Search for the cell housing the specified text and yield its (x, y) center coordinate. 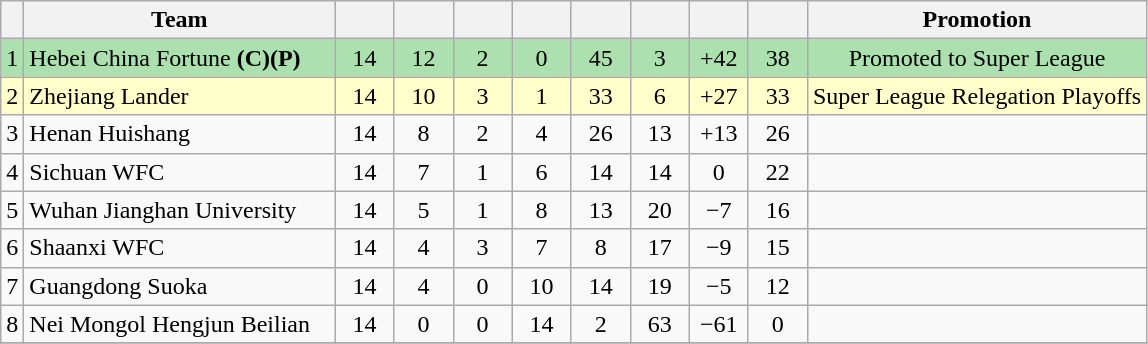
−9 (718, 248)
15 (778, 248)
Hebei China Fortune (C)(P) (180, 58)
Promotion (976, 20)
−7 (718, 210)
Wuhan Jianghan University (180, 210)
19 (660, 286)
+42 (718, 58)
Super League Relegation Playoffs (976, 96)
63 (660, 324)
45 (600, 58)
Promoted to Super League (976, 58)
Shaanxi WFC (180, 248)
−5 (718, 286)
Henan Huishang (180, 134)
16 (778, 210)
22 (778, 172)
17 (660, 248)
Team (180, 20)
−61 (718, 324)
20 (660, 210)
38 (778, 58)
Zhejiang Lander (180, 96)
Nei Mongol Hengjun Beilian (180, 324)
+13 (718, 134)
+27 (718, 96)
Sichuan WFC (180, 172)
Guangdong Suoka (180, 286)
